Extract the [x, y] coordinate from the center of the cell holding the provided text.  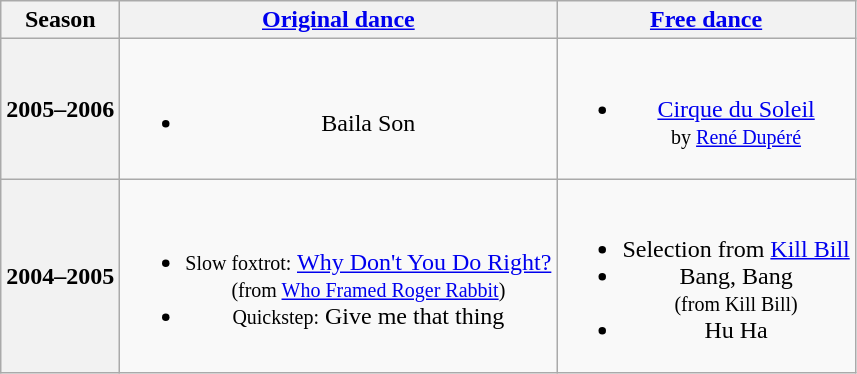
Free dance [706, 20]
Baila Son [338, 109]
Season [60, 20]
2005–2006 [60, 109]
Slow foxtrot: Why Don't You Do Right? (from Who Framed Roger Rabbit) Quickstep: Give me that thing [338, 276]
Original dance [338, 20]
Selection from Kill BillBang, Bang (from Kill Bill) Hu Ha [706, 276]
Cirque du Soleil by René Dupéré [706, 109]
2004–2005 [60, 276]
